Extract the [X, Y] coordinate from the center of the cell holding the provided text.  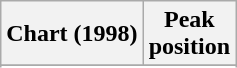
Chart (1998) [72, 34]
Peakposition [189, 34]
